For the text-containing cell, return its midpoint in (X, Y) coordinate format. 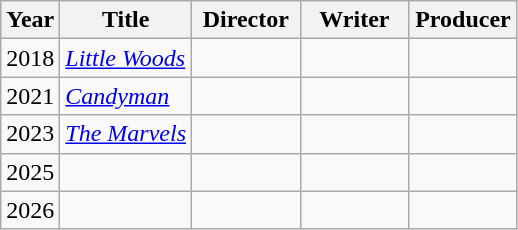
Title (126, 20)
2026 (30, 210)
Writer (354, 20)
The Marvels (126, 134)
Director (246, 20)
Year (30, 20)
2023 (30, 134)
2025 (30, 172)
2018 (30, 58)
2021 (30, 96)
Candyman (126, 96)
Little Woods (126, 58)
Producer (464, 20)
